Provide the (X, Y) coordinate of the cell's center where the given text is located.  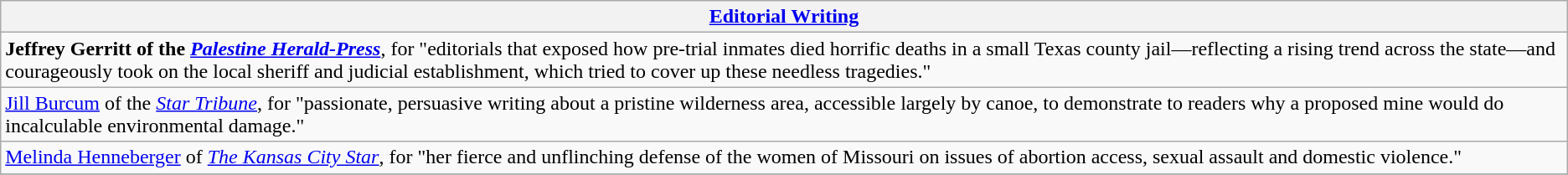
Editorial Writing (784, 17)
